Locate the cell with the specified text and output its (x, y) center coordinate. 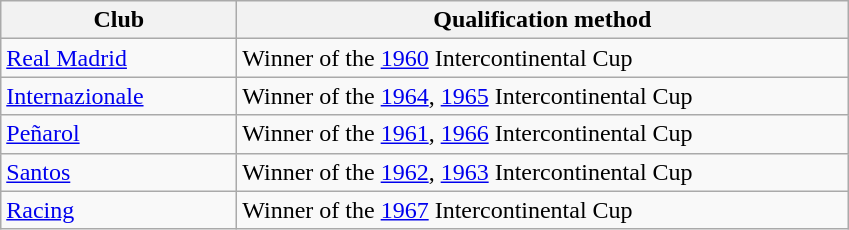
Winner of the 1961, 1966 Intercontinental Cup (542, 134)
Winner of the 1960 Intercontinental Cup (542, 58)
Winner of the 1964, 1965 Intercontinental Cup (542, 96)
Santos (119, 172)
Winner of the 1962, 1963 Intercontinental Cup (542, 172)
Peñarol (119, 134)
Club (119, 20)
Racing (119, 210)
Real Madrid (119, 58)
Qualification method (542, 20)
Winner of the 1967 Intercontinental Cup (542, 210)
Internazionale (119, 96)
